Pinpoint the cell where the given text exists, returning its [X, Y] midpoint coordinate. 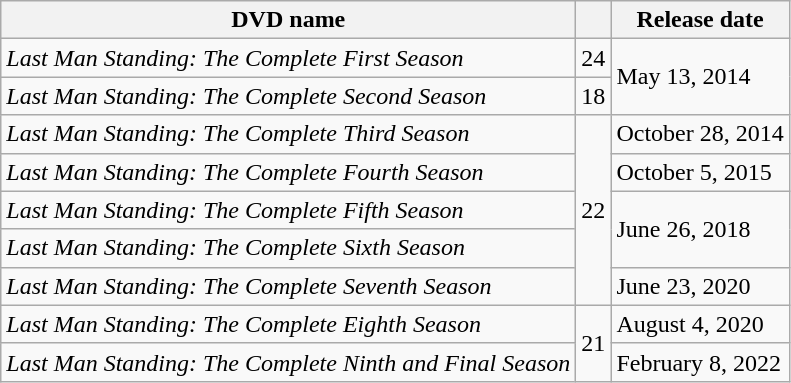
October 5, 2015 [700, 172]
Release date [700, 20]
Last Man Standing: The Complete Fifth Season [288, 210]
24 [594, 58]
May 13, 2014 [700, 77]
Last Man Standing: The Complete First Season [288, 58]
Last Man Standing: The Complete Second Season [288, 96]
21 [594, 343]
Last Man Standing: The Complete Sixth Season [288, 248]
DVD name [288, 20]
Last Man Standing: The Complete Eighth Season [288, 324]
Last Man Standing: The Complete Ninth and Final Season [288, 362]
22 [594, 210]
Last Man Standing: The Complete Third Season [288, 134]
August 4, 2020 [700, 324]
October 28, 2014 [700, 134]
Last Man Standing: The Complete Fourth Season [288, 172]
June 23, 2020 [700, 286]
Last Man Standing: The Complete Seventh Season [288, 286]
February 8, 2022 [700, 362]
18 [594, 96]
June 26, 2018 [700, 229]
